From the cell containing the given text, extract its center point as [x, y] coordinate. 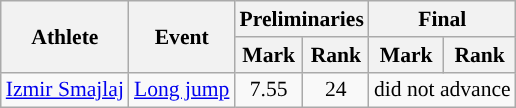
24 [336, 90]
Izmir Smajlaj [65, 90]
Event [182, 36]
Preliminaries [301, 19]
Final [442, 19]
Athlete [65, 36]
Long jump [182, 90]
did not advance [442, 90]
7.55 [268, 90]
